Output the [X, Y] coordinate of the center of the cell containing the given text.  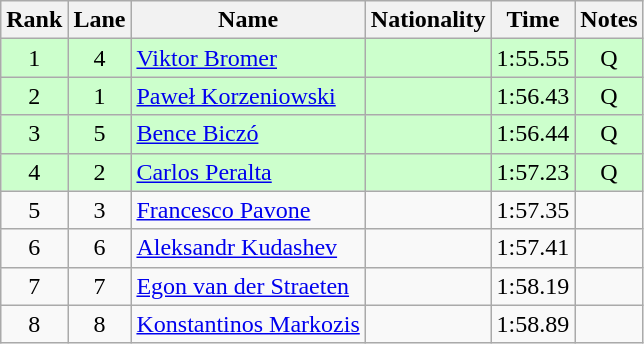
1:56.44 [533, 134]
Lane [100, 20]
Aleksandr Kudashev [248, 248]
1:58.89 [533, 324]
Notes [609, 20]
Nationality [428, 20]
Time [533, 20]
Paweł Korzeniowski [248, 96]
Viktor Bromer [248, 58]
Bence Biczó [248, 134]
Carlos Peralta [248, 172]
1:57.23 [533, 172]
1:55.55 [533, 58]
Francesco Pavone [248, 210]
Rank [34, 20]
Name [248, 20]
Konstantinos Markozis [248, 324]
1:57.35 [533, 210]
1:57.41 [533, 248]
Egon van der Straeten [248, 286]
1:58.19 [533, 286]
1:56.43 [533, 96]
